Detect which cell encompasses the target text, then output its (X, Y) center coordinate. 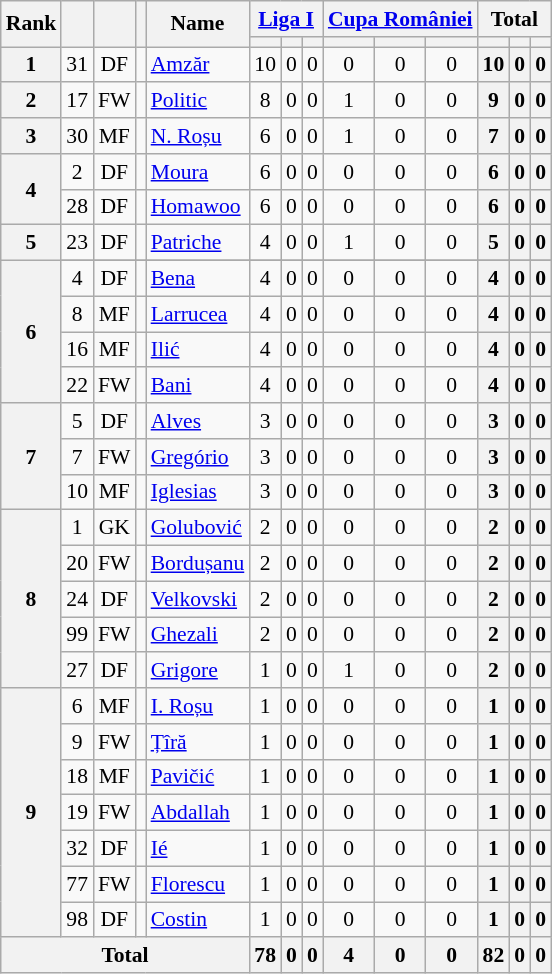
Rank (32, 24)
31 (77, 65)
Gregório (198, 457)
GK (114, 528)
Bordușanu (198, 564)
N. Roșu (198, 136)
Pavičić (198, 777)
16 (77, 350)
23 (77, 243)
19 (77, 813)
Moura (198, 172)
22 (77, 386)
Velkovski (198, 599)
Abdallah (198, 813)
24 (77, 599)
20 (77, 564)
Politic (198, 101)
Ié (198, 849)
99 (77, 635)
17 (77, 101)
Liga I (286, 19)
Ilić (198, 350)
Costin (198, 920)
Bani (198, 386)
Cupa României (400, 19)
Ghezali (198, 635)
Homawoo (198, 207)
28 (77, 207)
I. Roșu (198, 706)
Iglesias (198, 492)
32 (77, 849)
27 (77, 671)
Amzăr (198, 65)
Patriche (198, 243)
Name (198, 24)
77 (77, 884)
18 (77, 777)
Țîră (198, 742)
Alves (198, 421)
Grigore (198, 671)
Bena (198, 279)
82 (494, 956)
78 (265, 956)
Larrucea (198, 314)
30 (77, 136)
Golubović (198, 528)
Florescu (198, 884)
98 (77, 920)
